Detect which cell encompasses the target text, then output its [X, Y] center coordinate. 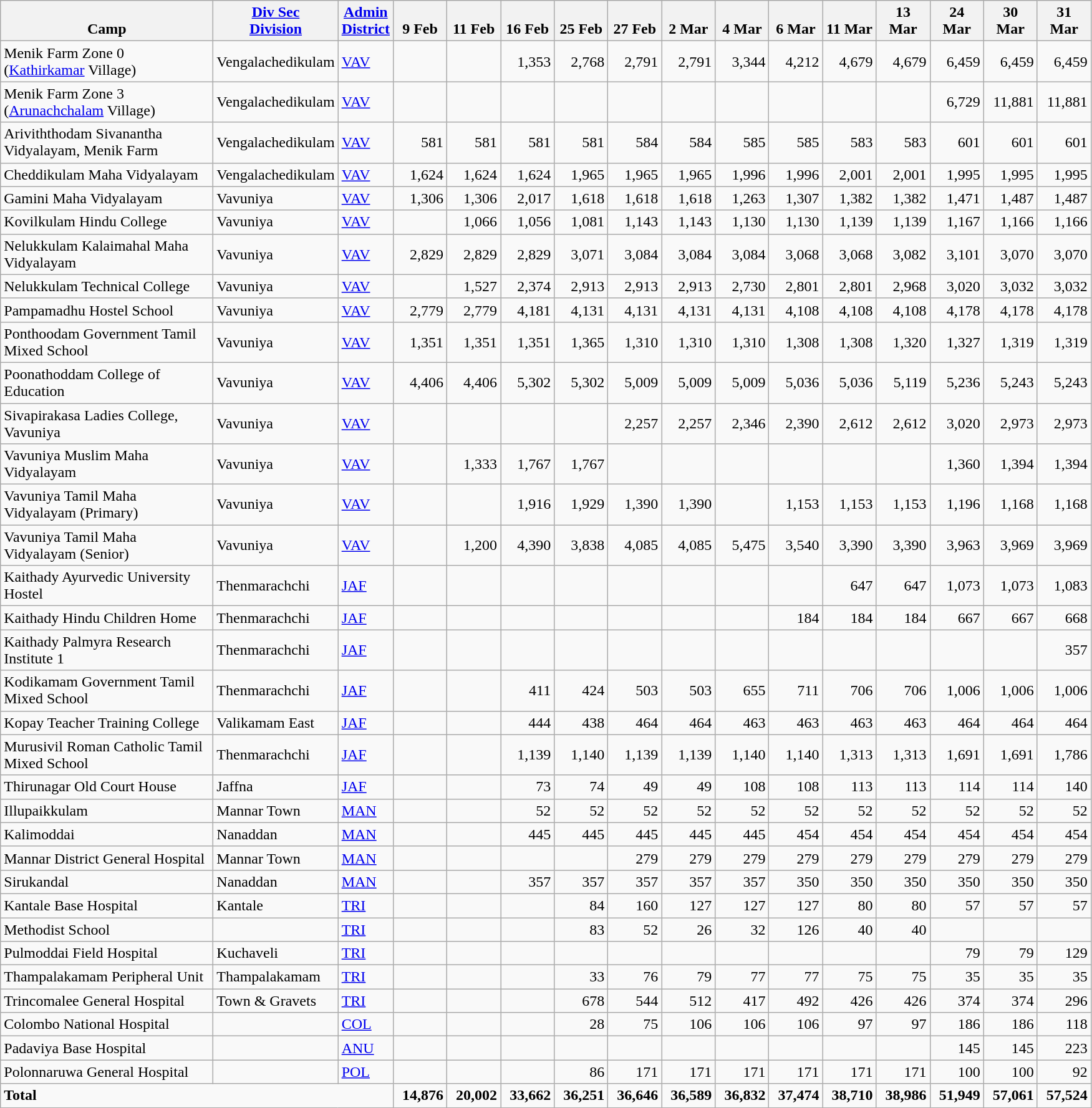
5,119 [903, 383]
2,730 [742, 286]
3,540 [796, 545]
11 Mar [849, 21]
57,061 [1010, 1096]
38,986 [903, 1096]
1,786 [1064, 754]
36,589 [689, 1096]
Cheddikulam Maha Vidyalayam [107, 175]
Pampamadhu Hostel School [107, 310]
Sivapirakasa Ladies College, Vavuniya [107, 423]
Kantale Base Hospital [107, 905]
2 Mar [689, 21]
Kuchaveli [276, 953]
1,167 [957, 222]
38,710 [849, 1096]
4,181 [528, 310]
57,524 [1064, 1096]
4 Mar [742, 21]
Pulmoddai Field Hospital [107, 953]
Padaviya Base Hospital [107, 1048]
84 [581, 905]
Nelukkulam Kalaimahal Maha Vidyalayam [107, 254]
11 Feb [474, 21]
2,374 [528, 286]
COL [365, 1024]
31 Mar [1064, 21]
Mannar District General Hospital [107, 858]
Kopay Teacher Training College [107, 723]
83 [581, 930]
2,390 [796, 423]
2,968 [903, 286]
444 [528, 723]
129 [1064, 953]
492 [796, 1001]
Kaithady Ayurvedic University Hostel [107, 586]
POL [365, 1072]
6 Mar [796, 21]
Methodist School [107, 930]
Vavuniya Tamil Maha Vidyalayam (Senior) [107, 545]
1,263 [742, 198]
14,876 [420, 1096]
ANU [365, 1048]
1,066 [474, 222]
1,353 [528, 61]
Thampalakamam Peripheral Unit [107, 977]
13 Mar [903, 21]
512 [689, 1001]
3,963 [957, 545]
Ariviththodam Sivanantha Vidyalayam, Menik Farm [107, 142]
1,320 [903, 342]
296 [1064, 1001]
Total [197, 1096]
51,949 [957, 1096]
33 [581, 977]
36,646 [635, 1096]
544 [635, 1001]
36,832 [742, 1096]
1,081 [581, 222]
1,327 [957, 342]
6,729 [957, 102]
1,056 [528, 222]
711 [796, 691]
Poonathoddam College of Education [107, 383]
2,346 [742, 423]
1,200 [474, 545]
28 [581, 1024]
3,838 [581, 545]
4,390 [528, 545]
AdminDistrict [365, 21]
1,360 [957, 464]
417 [742, 1001]
411 [528, 691]
Kantale [276, 905]
36,251 [581, 1096]
3,082 [903, 254]
1,365 [581, 342]
73 [528, 787]
2,017 [528, 198]
2,768 [581, 61]
30 Mar [1010, 21]
Nelukkulam Technical College [107, 286]
1,916 [528, 505]
Murusivil Roman Catholic Tamil Mixed School [107, 754]
1,196 [957, 505]
160 [635, 905]
1,527 [474, 286]
1,471 [957, 198]
Town & Gravets [276, 1001]
678 [581, 1001]
37,474 [796, 1096]
Vavuniya Tamil Maha Vidyalayam (Primary) [107, 505]
Thampalakamam [276, 977]
668 [1064, 618]
Jaffna [276, 787]
655 [742, 691]
Kalimoddai [107, 834]
Thirunagar Old Court House [107, 787]
25 Feb [581, 21]
1,929 [581, 505]
1,307 [796, 198]
1,083 [1064, 586]
4,212 [796, 61]
Menik Farm Zone 3(Arunachchalam Village) [107, 102]
Kovilkulam Hindu College [107, 222]
126 [796, 930]
Ponthoodam Government Tamil Mixed School [107, 342]
438 [581, 723]
86 [581, 1072]
Kaithady Palmyra Research Institute 1 [107, 650]
140 [1064, 787]
Polonnaruwa General Hospital [107, 1072]
33,662 [528, 1096]
1,333 [474, 464]
3,101 [957, 254]
92 [1064, 1072]
118 [1064, 1024]
Vavuniya Muslim Maha Vidyalayam [107, 464]
3,071 [581, 254]
9 Feb [420, 21]
Illupaikkulam [107, 811]
16 Feb [528, 21]
26 [689, 930]
74 [581, 787]
Colombo National Hospital [107, 1024]
5,475 [742, 545]
76 [635, 977]
Sirukandal [107, 882]
3,344 [742, 61]
Gamini Maha Vidyalayam [107, 198]
Menik Farm Zone 0(Kathirkamar Village) [107, 61]
Div SecDivision [276, 21]
32 [742, 930]
20,002 [474, 1096]
5,236 [957, 383]
Kaithady Hindu Children Home [107, 618]
Camp [107, 21]
223 [1064, 1048]
Valikamam East [276, 723]
24 Mar [957, 21]
Trincomalee General Hospital [107, 1001]
Kodikamam Government Tamil Mixed School [107, 691]
27 Feb [635, 21]
424 [581, 691]
